Capture the cell that displays the provided text and extract its (X, Y) central coordinate. 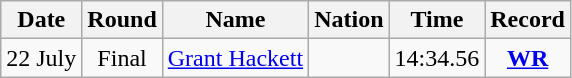
Grant Hackett (235, 58)
22 July (42, 58)
Date (42, 20)
Time (437, 20)
Final (122, 58)
Record (528, 20)
WR (528, 58)
Name (235, 20)
14:34.56 (437, 58)
Nation (349, 20)
Round (122, 20)
